Return [X, Y] of the center of cell containing provided text 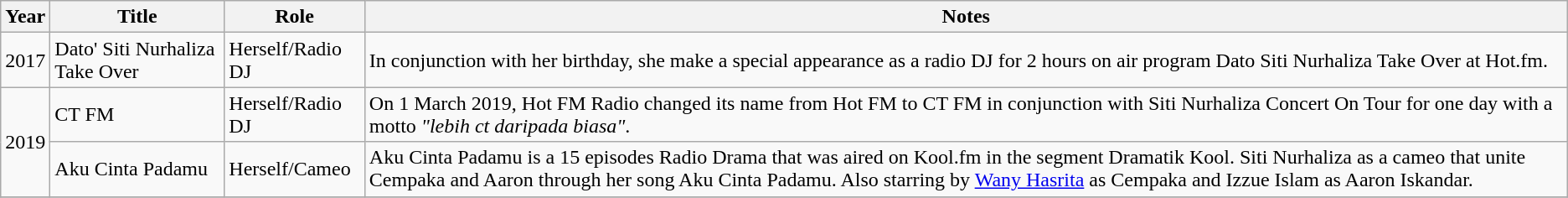
In conjunction with her birthday, she make a special appearance as a radio DJ for 2 hours on air program Dato Siti Nurhaliza Take Over at Hot.fm. [966, 60]
Aku Cinta Padamu [137, 169]
Dato' Siti Nurhaliza Take Over [137, 60]
Role [295, 17]
Notes [966, 17]
Herself/Cameo [295, 169]
2017 [25, 60]
CT FM [137, 114]
Year [25, 17]
Title [137, 17]
2019 [25, 142]
